Detect which cell encompasses the target text, then output its (x, y) center coordinate. 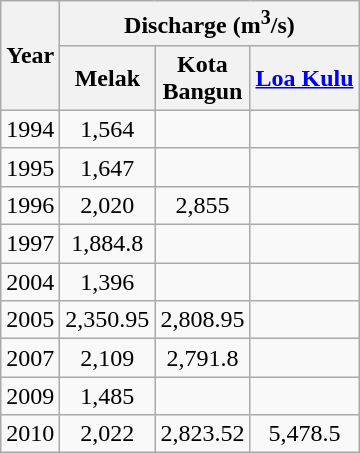
2,350.95 (108, 320)
1,485 (108, 396)
1995 (30, 167)
1,564 (108, 129)
KotaBangun (202, 78)
2,808.95 (202, 320)
1,647 (108, 167)
1994 (30, 129)
5,478.5 (304, 434)
1997 (30, 244)
Discharge (m3/s) (210, 24)
2,823.52 (202, 434)
2007 (30, 358)
2,791.8 (202, 358)
2009 (30, 396)
Loa Kulu (304, 78)
1996 (30, 205)
1,884.8 (108, 244)
2004 (30, 282)
1,396 (108, 282)
2,855 (202, 205)
Year (30, 56)
2,020 (108, 205)
2,109 (108, 358)
2005 (30, 320)
2,022 (108, 434)
2010 (30, 434)
Melak (108, 78)
